Determine the [x, y] coordinate at the center of the cell enclosing the given text.  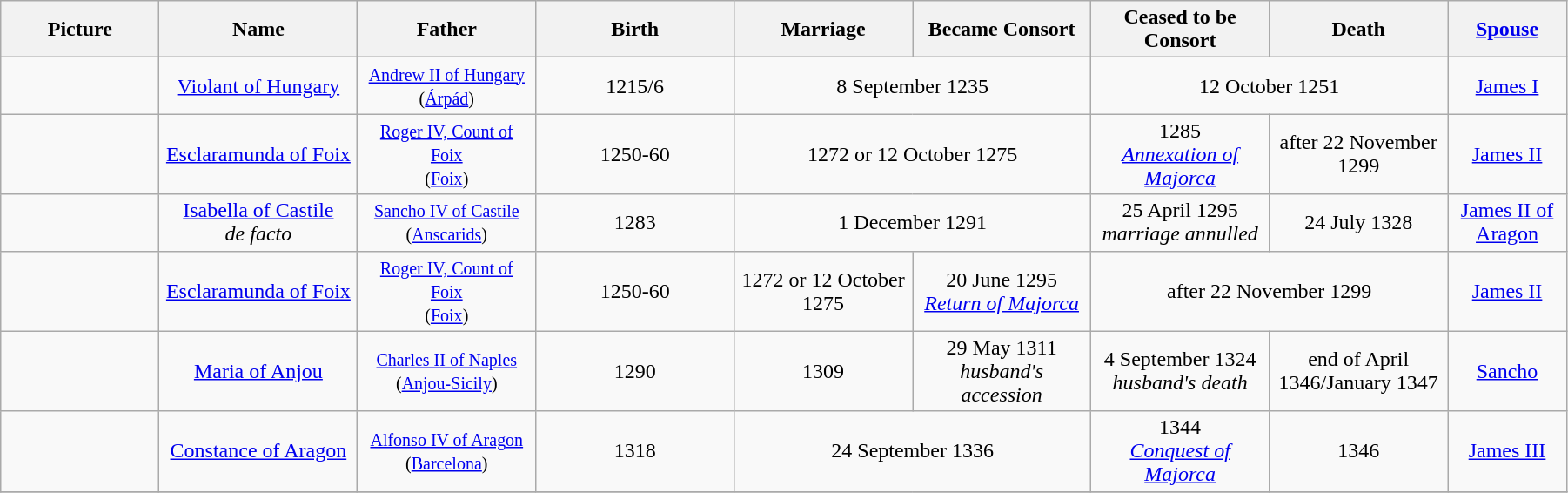
Death [1359, 30]
end of April 1346/January 1347 [1359, 371]
12 October 1251 [1270, 85]
1283 [635, 223]
Picture [80, 30]
Alfonso IV of Aragon(Barcelona) [447, 451]
20 June 1295Return of Majorca [1002, 291]
Name [258, 30]
1346 [1359, 451]
1290 [635, 371]
1215/6 [635, 85]
Father [447, 30]
24 July 1328 [1359, 223]
25 April 1295marriage annulled [1180, 223]
James II of Aragon [1507, 223]
Became Consort [1002, 30]
1344Conquest of Majorca [1180, 451]
James III [1507, 451]
24 September 1336 [913, 451]
8 September 1235 [913, 85]
Birth [635, 30]
Maria of Anjou [258, 371]
Sancho [1507, 371]
Violant of Hungary [258, 85]
29 May 1311husband's accession [1002, 371]
Spouse [1507, 30]
James I [1507, 85]
Andrew II of Hungary(Árpád) [447, 85]
Ceased to be Consort [1180, 30]
1 December 1291 [913, 223]
Marriage [823, 30]
Constance of Aragon [258, 451]
Sancho IV of Castile(Anscarids) [447, 223]
4 September 1324husband's death [1180, 371]
1309 [823, 371]
Isabella of Castilede facto [258, 223]
1318 [635, 451]
Charles II of Naples(Anjou-Sicily) [447, 371]
1285Annexation of Majorca [1180, 154]
